Return the [x, y] coordinate for the center point of the cell that contains the specified text.  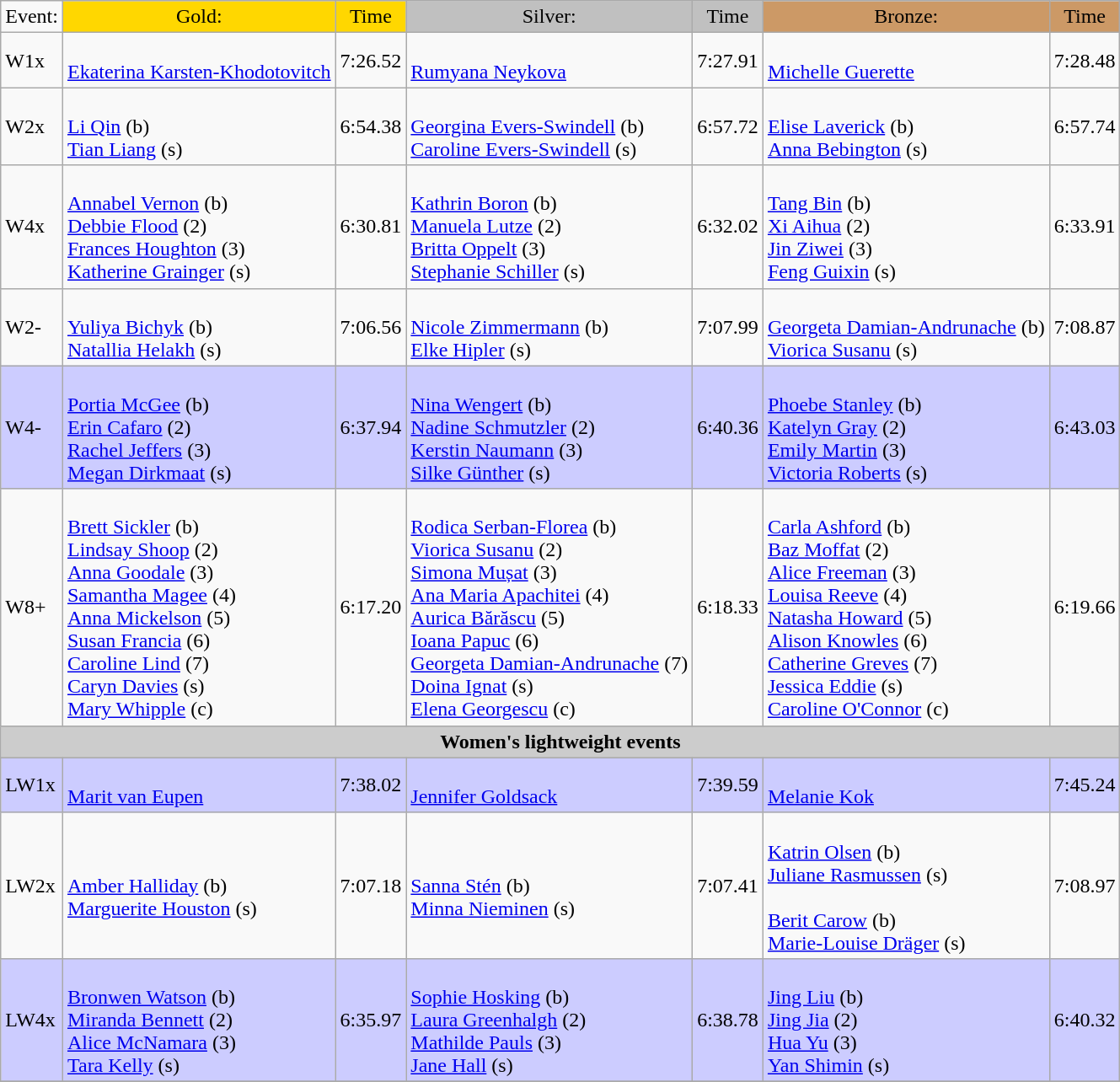
Rumyana Neykova [549, 61]
W2- [32, 327]
W4- [32, 427]
6:43.03 [1085, 427]
7:07.18 [371, 885]
7:08.87 [1085, 327]
6:17.20 [371, 607]
LW1x [32, 785]
Nina Wengert (b)Nadine Schmutzler (2)Kerstin Naumann (3)Silke Günther (s) [549, 427]
6:32.02 [728, 227]
6:18.33 [728, 607]
Bronze: [906, 17]
Katrin Olsen (b)Juliane Rasmussen (s) Berit Carow (b)Marie-Louise Dräger (s) [906, 885]
Georgeta Damian-Andrunache (b)Viorica Susanu (s) [906, 327]
6:57.72 [728, 126]
Sanna Stén (b)Minna Nieminen (s) [549, 885]
6:35.97 [371, 1020]
7:39.59 [728, 785]
Event: [32, 17]
Michelle Guerette [906, 61]
7:38.02 [371, 785]
7:07.99 [728, 327]
Georgina Evers-Swindell (b)Caroline Evers-Swindell (s) [549, 126]
Silver: [549, 17]
Jennifer Goldsack [549, 785]
Kathrin Boron (b)Manuela Lutze (2)Britta Oppelt (3)Stephanie Schiller (s) [549, 227]
Portia McGee (b)Erin Cafaro (2)Rachel Jeffers (3)Megan Dirkmaat (s) [199, 427]
7:06.56 [371, 327]
6:40.32 [1085, 1020]
6:54.38 [371, 126]
7:27.91 [728, 61]
6:37.94 [371, 427]
6:19.66 [1085, 607]
6:30.81 [371, 227]
Amber Halliday (b)Marguerite Houston (s) [199, 885]
Li Qin (b)Tian Liang (s) [199, 126]
Jing Liu (b)Jing Jia (2)Hua Yu (3)Yan Shimin (s) [906, 1020]
Melanie Kok [906, 785]
7:28.48 [1085, 61]
W1x [32, 61]
Yuliya Bichyk (b)Natallia Helakh (s) [199, 327]
LW4x [32, 1020]
Ekaterina Karsten-Khodotovitch [199, 61]
Tang Bin (b)Xi Aihua (2)Jin Ziwei (3)Feng Guixin (s) [906, 227]
Bronwen Watson (b)Miranda Bennett (2)Alice McNamara (3)Tara Kelly (s) [199, 1020]
6:40.36 [728, 427]
Sophie Hosking (b)Laura Greenhalgh (2)Mathilde Pauls (3)Jane Hall (s) [549, 1020]
7:45.24 [1085, 785]
6:38.78 [728, 1020]
Elise Laverick (b)Anna Bebington (s) [906, 126]
Women's lightweight events [560, 742]
Marit van Eupen [199, 785]
W8+ [32, 607]
W4x [32, 227]
7:08.97 [1085, 885]
7:07.41 [728, 885]
7:26.52 [371, 61]
Phoebe Stanley (b)Katelyn Gray (2)Emily Martin (3)Victoria Roberts (s) [906, 427]
W2x [32, 126]
Annabel Vernon (b)Debbie Flood (2)Frances Houghton (3)Katherine Grainger (s) [199, 227]
Nicole Zimmermann (b)Elke Hipler (s) [549, 327]
Gold: [199, 17]
6:33.91 [1085, 227]
6:57.74 [1085, 126]
LW2x [32, 885]
